Output the (x, y) coordinate of the center of the cell containing the given text.  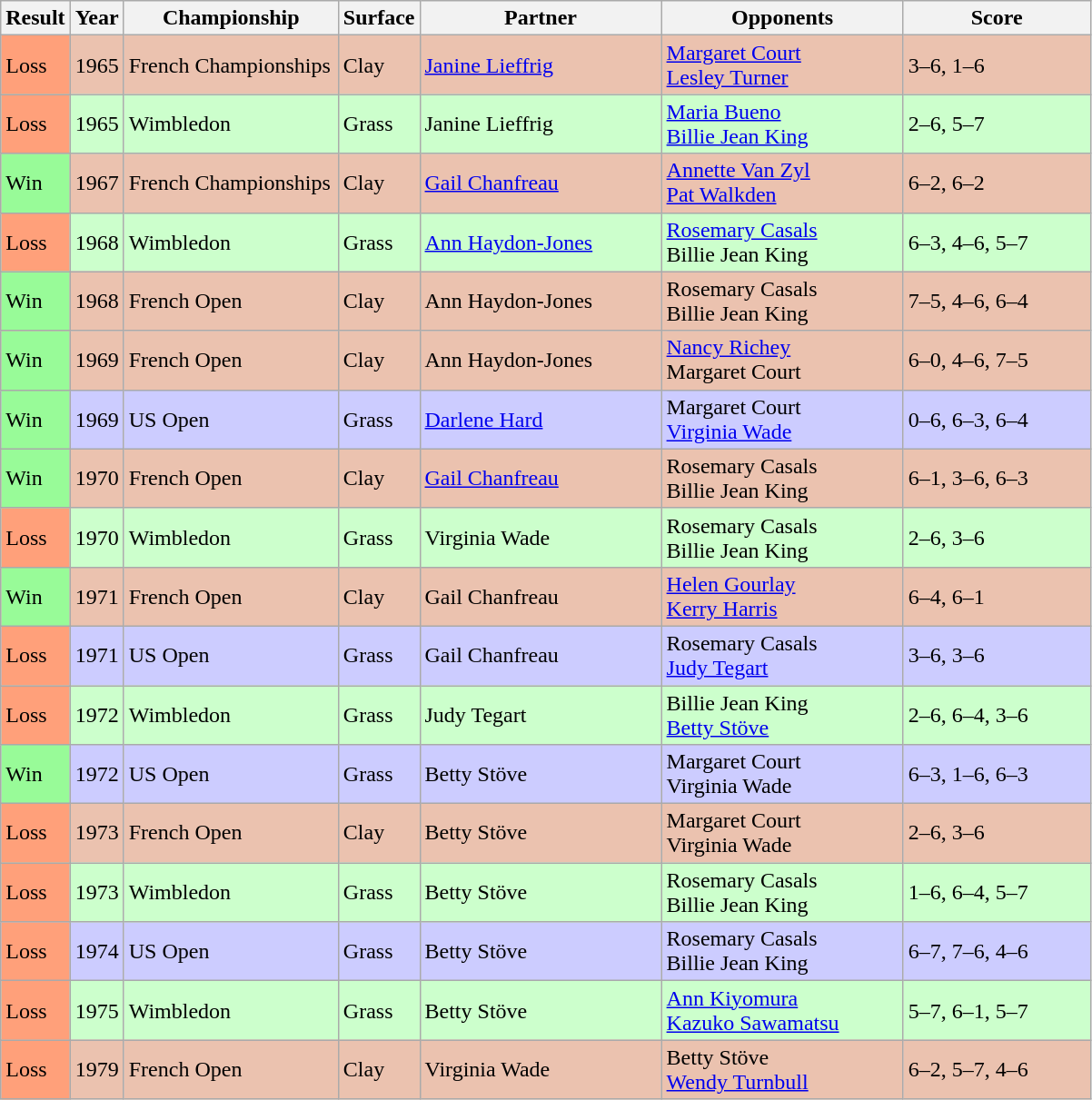
Championship (231, 18)
Nancy Richey Margaret Court (782, 360)
6–3, 1–6, 6–3 (997, 774)
Billie Jean King Betty Stöve (782, 714)
Betty Stöve Wendy Turnbull (782, 1070)
6–1, 3–6, 6–3 (997, 478)
Margaret Court Lesley Turner (782, 65)
Maria Bueno Billie Jean King (782, 124)
6–2, 5–7, 4–6 (997, 1070)
Darlene Hard (541, 420)
Judy Tegart (541, 714)
1–6, 6–4, 5–7 (997, 892)
6–4, 6–1 (997, 596)
Helen Gourlay Kerry Harris (782, 596)
5–7, 6–1, 5–7 (997, 1010)
6–3, 4–6, 5–7 (997, 242)
1974 (96, 952)
Score (997, 18)
6–2, 6–2 (997, 183)
Partner (541, 18)
Annette Van Zyl Pat Walkden (782, 183)
6–0, 4–6, 7–5 (997, 360)
6–7, 7–6, 4–6 (997, 952)
3–6, 3–6 (997, 656)
1975 (96, 1010)
Rosemary Casals Judy Tegart (782, 656)
3–6, 1–6 (997, 65)
1979 (96, 1070)
Year (96, 18)
2–6, 5–7 (997, 124)
2–6, 6–4, 3–6 (997, 714)
1967 (96, 183)
Result (35, 18)
0–6, 6–3, 6–4 (997, 420)
7–5, 4–6, 6–4 (997, 302)
Surface (379, 18)
Opponents (782, 18)
Ann Kiyomura Kazuko Sawamatsu (782, 1010)
